Return (X, Y) of the center of cell containing provided text 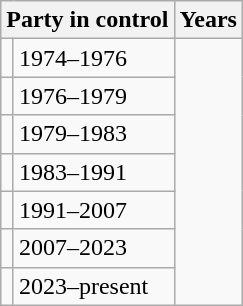
1979–1983 (94, 134)
1991–2007 (94, 210)
2007–2023 (94, 248)
Party in control (88, 20)
Years (208, 20)
1976–1979 (94, 96)
2023–present (94, 286)
1974–1976 (94, 58)
1983–1991 (94, 172)
